Scan for the cell matching the given text and deliver its [X, Y] coordinate at center. 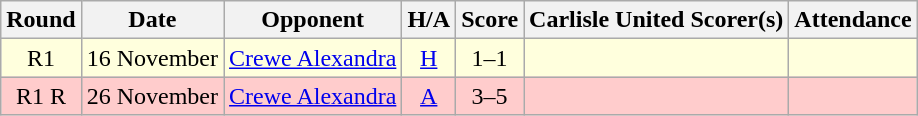
3–5 [490, 96]
Opponent [313, 20]
Attendance [853, 20]
Date [152, 20]
Carlisle United Scorer(s) [656, 20]
H/A [429, 20]
R1 R [41, 96]
A [429, 96]
H [429, 58]
R1 [41, 58]
1–1 [490, 58]
Score [490, 20]
16 November [152, 58]
26 November [152, 96]
Round [41, 20]
